Pinpoint the cell where the given text exists, returning its (X, Y) midpoint coordinate. 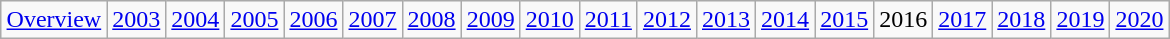
2009 (490, 20)
2004 (196, 20)
2005 (254, 20)
2011 (608, 20)
2010 (550, 20)
2016 (904, 20)
2007 (372, 20)
2017 (962, 20)
2012 (666, 20)
2006 (314, 20)
2014 (786, 20)
2003 (136, 20)
2020 (1140, 20)
2015 (844, 20)
2018 (1022, 20)
2013 (726, 20)
Overview (54, 20)
2019 (1080, 20)
2008 (432, 20)
